Pinpoint the cell where the given text exists, returning its (X, Y) midpoint coordinate. 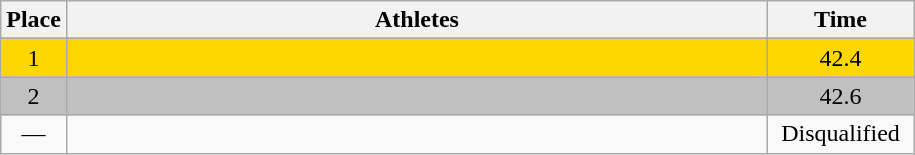
— (34, 134)
42.4 (841, 58)
Place (34, 20)
Disqualified (841, 134)
1 (34, 58)
Time (841, 20)
2 (34, 96)
42.6 (841, 96)
Athletes (416, 20)
